Scan for the cell matching the given text and deliver its (x, y) coordinate at center. 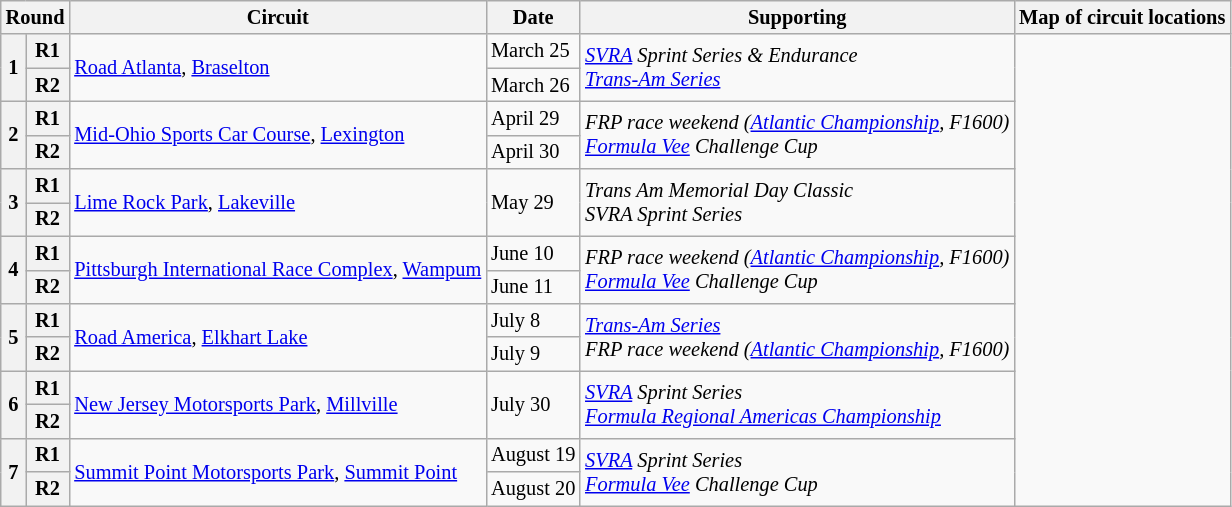
June 10 (533, 253)
August 19 (533, 455)
SVRA Sprint SeriesFormula Vee Challenge Cup (797, 472)
July 8 (533, 320)
Mid-Ohio Sports Car Course, Lexington (278, 134)
New Jersey Motorsports Park, Millville (278, 404)
March 26 (533, 85)
July 30 (533, 404)
May 29 (533, 202)
Circuit (278, 17)
6 (14, 404)
SVRA Sprint Series & EnduranceTrans-Am Series (797, 68)
7 (14, 472)
March 25 (533, 51)
July 9 (533, 354)
Map of circuit locations (1122, 17)
5 (14, 336)
Road Atlanta, Braselton (278, 68)
3 (14, 202)
Summit Point Motorsports Park, Summit Point (278, 472)
Lime Rock Park, Lakeville (278, 202)
Pittsburgh International Race Complex, Wampum (278, 270)
Round (36, 17)
August 20 (533, 489)
Supporting (797, 17)
4 (14, 270)
SVRA Sprint SeriesFormula Regional Americas Championship (797, 404)
April 30 (533, 152)
Trans-Am SeriesFRP race weekend (Atlantic Championship, F1600) (797, 336)
1 (14, 68)
April 29 (533, 118)
2 (14, 134)
June 11 (533, 287)
Trans Am Memorial Day ClassicSVRA Sprint Series (797, 202)
Date (533, 17)
Road America, Elkhart Lake (278, 336)
